Scan for the cell matching the given text and deliver its (X, Y) coordinate at center. 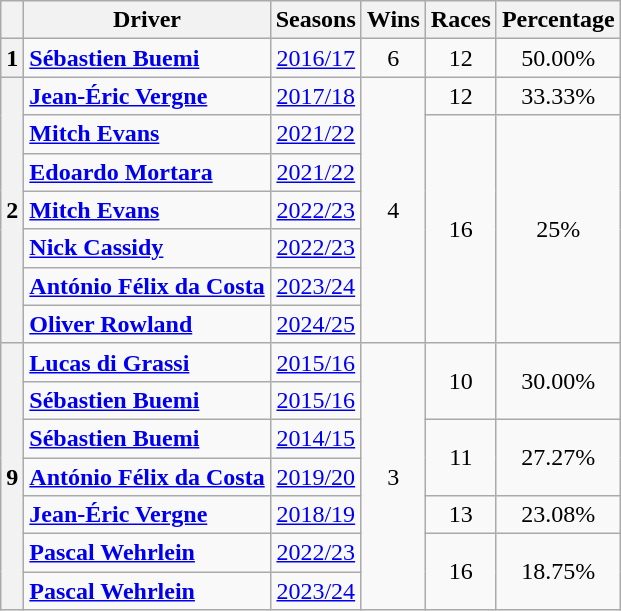
13 (460, 515)
1 (12, 58)
2 (12, 210)
23.08% (558, 515)
50.00% (558, 58)
Wins (393, 20)
33.33% (558, 96)
3 (393, 476)
6 (393, 58)
2019/20 (316, 477)
4 (393, 210)
2017/18 (316, 96)
25% (558, 229)
Driver (147, 20)
30.00% (558, 381)
Percentage (558, 20)
2024/25 (316, 324)
11 (460, 457)
2016/17 (316, 58)
10 (460, 381)
Lucas di Grassi (147, 362)
Seasons (316, 20)
9 (12, 476)
2018/19 (316, 515)
2014/15 (316, 438)
Races (460, 20)
Edoardo Mortara (147, 172)
27.27% (558, 457)
Oliver Rowland (147, 324)
Nick Cassidy (147, 248)
18.75% (558, 572)
